Find where the given text appears and provide that cell's center as (x, y) coordinate. 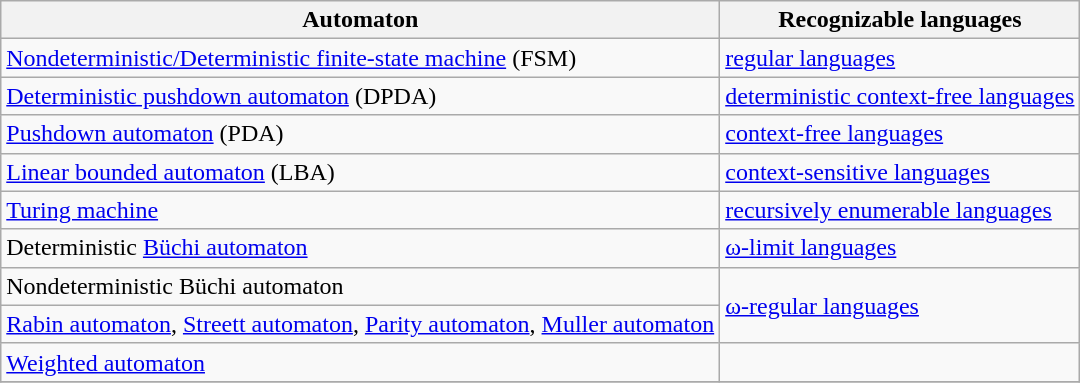
regular languages (900, 58)
ω-regular languages (900, 305)
context-sensitive languages (900, 172)
Turing machine (360, 210)
Deterministic pushdown automaton (DPDA) (360, 96)
Rabin automaton, Streett automaton, Parity automaton, Muller automaton (360, 324)
Nondeterministic Büchi automaton (360, 286)
Pushdown automaton (PDA) (360, 134)
Weighted automaton (360, 362)
deterministic context-free languages (900, 96)
recursively enumerable languages (900, 210)
ω-limit languages (900, 248)
Automaton (360, 20)
Nondeterministic/Deterministic finite-state machine (FSM) (360, 58)
Linear bounded automaton (LBA) (360, 172)
context-free languages (900, 134)
Recognizable languages (900, 20)
Deterministic Büchi automaton (360, 248)
